Detect which cell encompasses the target text, then output its [X, Y] center coordinate. 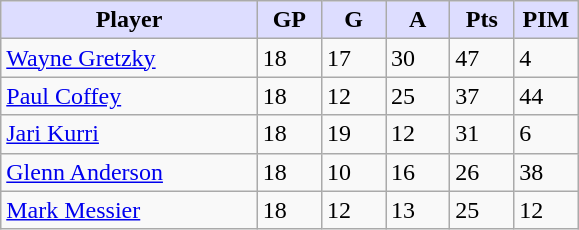
Jari Kurri [130, 134]
Paul Coffey [130, 96]
26 [482, 172]
6 [546, 134]
Wayne Gretzky [130, 58]
16 [418, 172]
31 [482, 134]
10 [353, 172]
Player [130, 20]
Mark Messier [130, 210]
Glenn Anderson [130, 172]
Pts [482, 20]
PIM [546, 20]
47 [482, 58]
38 [546, 172]
37 [482, 96]
44 [546, 96]
17 [353, 58]
GP [289, 20]
13 [418, 210]
19 [353, 134]
A [418, 20]
4 [546, 58]
30 [418, 58]
G [353, 20]
